Output the (X, Y) coordinate of the center of the cell containing the given text.  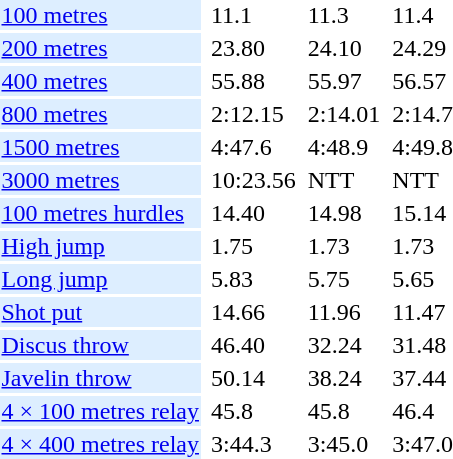
5.83 (253, 279)
200 metres (100, 48)
11.3 (344, 15)
11.1 (253, 15)
14.40 (253, 213)
High jump (100, 246)
38.24 (344, 378)
4:48.9 (344, 147)
3000 metres (100, 180)
4 × 100 metres relay (100, 411)
800 metres (100, 114)
100 metres hurdles (100, 213)
Long jump (100, 279)
46.40 (253, 345)
2:14.01 (344, 114)
24.10 (344, 48)
Javelin throw (100, 378)
2:12.15 (253, 114)
NTT (344, 180)
55.88 (253, 81)
Shot put (100, 312)
3:45.0 (344, 444)
14.66 (253, 312)
Discus throw (100, 345)
400 metres (100, 81)
4:47.6 (253, 147)
11.96 (344, 312)
1500 metres (100, 147)
100 metres (100, 15)
4 × 400 metres relay (100, 444)
23.80 (253, 48)
32.24 (344, 345)
3:44.3 (253, 444)
1.75 (253, 246)
50.14 (253, 378)
14.98 (344, 213)
55.97 (344, 81)
5.75 (344, 279)
10:23.56 (253, 180)
1.73 (344, 246)
